Extract the (x, y) coordinate from the center of the cell holding the provided text.  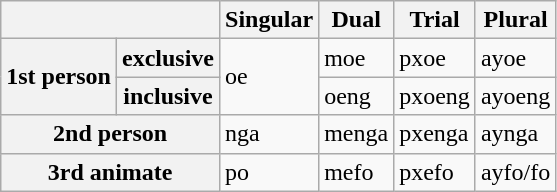
Singular (270, 20)
pxoe (435, 58)
inclusive (168, 96)
exclusive (168, 58)
ayoe (515, 58)
pxoeng (435, 96)
moe (356, 58)
3rd animate (110, 172)
ayfo/fo (515, 172)
menga (356, 134)
ayoeng (515, 96)
aynga (515, 134)
oe (270, 77)
pxefo (435, 172)
oeng (356, 96)
nga (270, 134)
2nd person (110, 134)
po (270, 172)
1st person (59, 77)
Trial (435, 20)
Plural (515, 20)
mefo (356, 172)
pxenga (435, 134)
Dual (356, 20)
